Return [X, Y] of the center of cell containing provided text 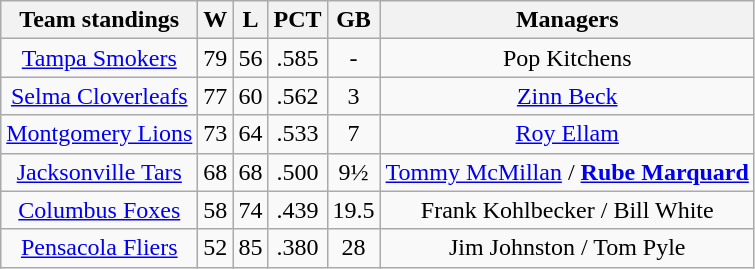
Frank Kohlbecker / Bill White [567, 210]
.500 [298, 172]
Team standings [100, 20]
Tampa Smokers [100, 58]
Managers [567, 20]
64 [250, 134]
W [216, 20]
73 [216, 134]
56 [250, 58]
.562 [298, 96]
L [250, 20]
Montgomery Lions [100, 134]
Zinn Beck [567, 96]
PCT [298, 20]
.585 [298, 58]
79 [216, 58]
- [354, 58]
28 [354, 248]
85 [250, 248]
9½ [354, 172]
.439 [298, 210]
Jacksonville Tars [100, 172]
.533 [298, 134]
3 [354, 96]
74 [250, 210]
.380 [298, 248]
Tommy McMillan / Rube Marquard [567, 172]
7 [354, 134]
Columbus Foxes [100, 210]
77 [216, 96]
52 [216, 248]
Roy Ellam [567, 134]
Jim Johnston / Tom Pyle [567, 248]
60 [250, 96]
Pop Kitchens [567, 58]
GB [354, 20]
Selma Cloverleafs [100, 96]
Pensacola Fliers [100, 248]
19.5 [354, 210]
58 [216, 210]
